Output the [x, y] coordinate of the center of the cell containing the given text.  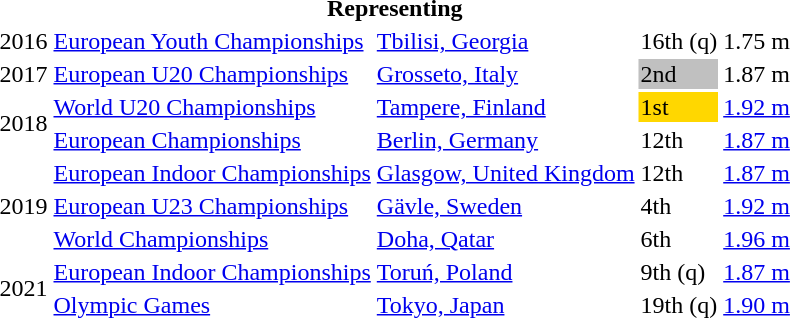
16th (q) [679, 41]
World Championships [212, 239]
Berlin, Germany [506, 140]
Toruń, Poland [506, 272]
9th (q) [679, 272]
6th [679, 239]
Grosseto, Italy [506, 74]
Gävle, Sweden [506, 206]
European Youth Championships [212, 41]
World U20 Championships [212, 107]
2nd [679, 74]
Tampere, Finland [506, 107]
1st [679, 107]
Doha, Qatar [506, 239]
Tbilisi, Georgia [506, 41]
European U20 Championships [212, 74]
4th [679, 206]
European U23 Championships [212, 206]
European Championships [212, 140]
Glasgow, United Kingdom [506, 173]
